From the cell containing the given text, extract its center point as (x, y) coordinate. 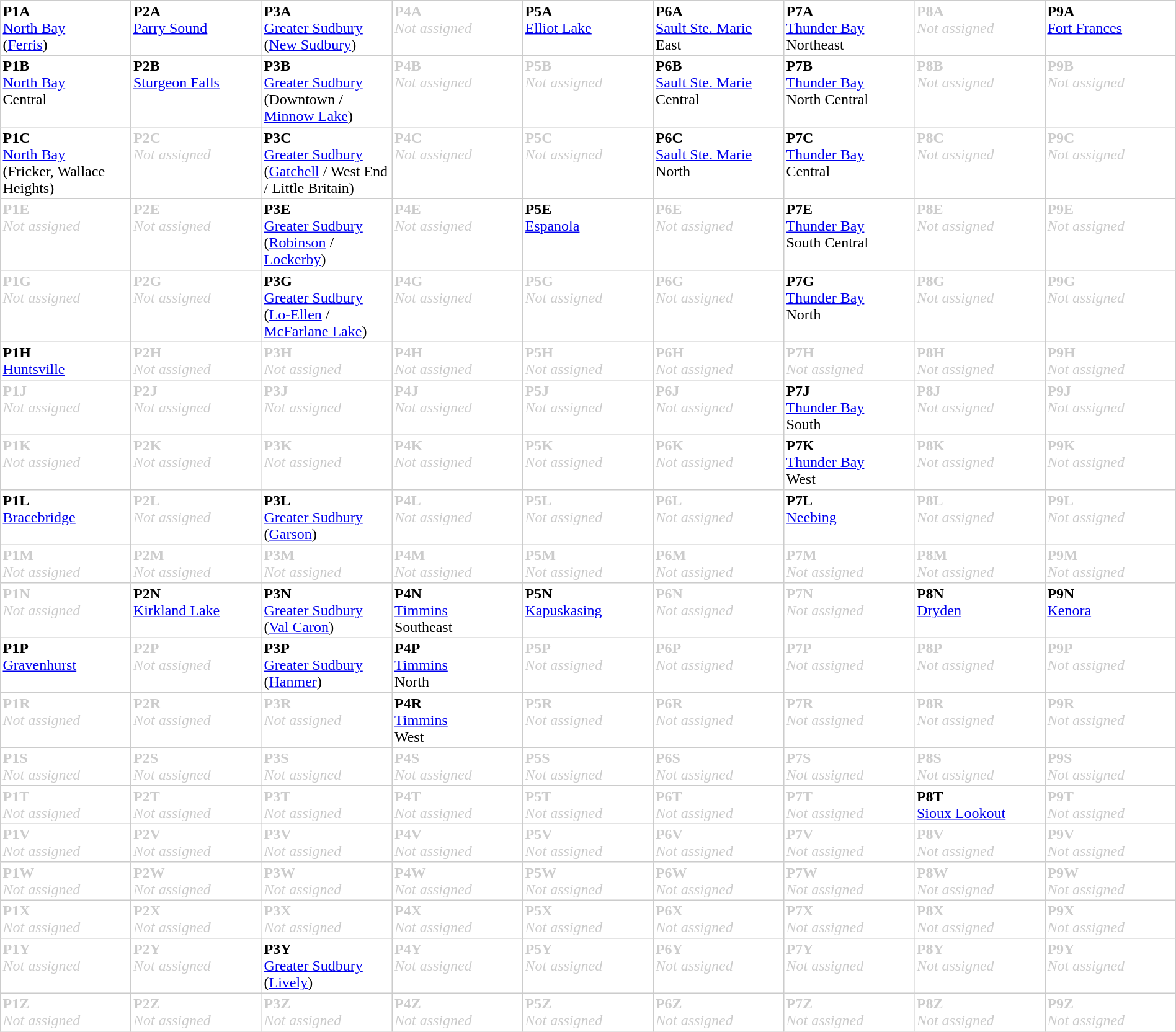
P6VNot assigned (718, 843)
P8PNot assigned (979, 665)
P5MNot assigned (588, 564)
P8XNot assigned (979, 919)
P8RNot assigned (979, 720)
P9HNot assigned (1110, 361)
P2JNot assigned (196, 407)
P2SNot assigned (196, 767)
P9MNot assigned (1110, 564)
P4GNot assigned (457, 306)
P6ASault Ste. MarieEast (718, 28)
P5RNot assigned (588, 720)
P7NNot assigned (849, 610)
P1XNot assigned (66, 919)
P2LNot assigned (196, 517)
P7GThunder BayNorth (849, 306)
P9ENot assigned (1110, 234)
P2WNot assigned (196, 881)
P1JNot assigned (66, 407)
P7TNot assigned (849, 805)
P1ENot assigned (66, 234)
P5BNot assigned (588, 91)
P2GNot assigned (196, 306)
P8KNot assigned (979, 462)
P3JNot assigned (327, 407)
P4JNot assigned (457, 407)
P4SNot assigned (457, 767)
P2XNot assigned (196, 919)
P5GNot assigned (588, 306)
P8BNot assigned (979, 91)
P2YNot assigned (196, 966)
P9TNot assigned (1110, 805)
P8TSioux Lookout (979, 805)
P1TNot assigned (66, 805)
P6GNot assigned (718, 306)
P5JNot assigned (588, 407)
P5YNot assigned (588, 966)
P3WNot assigned (327, 881)
P7LNeebing (849, 517)
P3RNot assigned (327, 720)
P6BSault Ste. MarieCentral (718, 91)
P2TNot assigned (196, 805)
P6LNot assigned (718, 517)
P5VNot assigned (588, 843)
P4ZNot assigned (457, 1012)
P3NGreater Sudbury(Val Caron) (327, 610)
P7MNot assigned (849, 564)
P5XNot assigned (588, 919)
P5HNot assigned (588, 361)
P3TNot assigned (327, 805)
P3YGreater Sudbury(Lively) (327, 966)
P1HHuntsville (66, 361)
P9VNot assigned (1110, 843)
P9AFort Frances (1110, 28)
P5ZNot assigned (588, 1012)
P1WNot assigned (66, 881)
P7SNot assigned (849, 767)
P2PNot assigned (196, 665)
P2AParry Sound (196, 28)
P5SNot assigned (588, 767)
P4KNot assigned (457, 462)
P8HNot assigned (979, 361)
P3CGreater Sudbury(Gatchell / West End / Little Britain) (327, 163)
P2ENot assigned (196, 234)
P4TNot assigned (457, 805)
P7KThunder BayWest (849, 462)
P3LGreater Sudbury(Garson) (327, 517)
P4RTimminsWest (457, 720)
P2VNot assigned (196, 843)
P4YNot assigned (457, 966)
P5LNot assigned (588, 517)
P8JNot assigned (979, 407)
P9BNot assigned (1110, 91)
P8CNot assigned (979, 163)
P9RNot assigned (1110, 720)
P6MNot assigned (718, 564)
P8VNot assigned (979, 843)
P6PNot assigned (718, 665)
P3EGreater Sudbury(Robinson / Lockerby) (327, 234)
P1PGravenhurst (66, 665)
P3MNot assigned (327, 564)
P1KNot assigned (66, 462)
P1BNorth BayCentral (66, 91)
P3GGreater Sudbury(Lo-Ellen / McFarlane Lake) (327, 306)
P3AGreater Sudbury(New Sudbury) (327, 28)
P7EThunder BaySouth Central (849, 234)
P7ZNot assigned (849, 1012)
P2RNot assigned (196, 720)
P6HNot assigned (718, 361)
P6SNot assigned (718, 767)
P2ZNot assigned (196, 1012)
P4CNot assigned (457, 163)
P7YNot assigned (849, 966)
P4ENot assigned (457, 234)
P6ZNot assigned (718, 1012)
P4XNot assigned (457, 919)
P2HNot assigned (196, 361)
P7CThunder BayCentral (849, 163)
P4WNot assigned (457, 881)
P5WNot assigned (588, 881)
P5AElliot Lake (588, 28)
P8GNot assigned (979, 306)
P3VNot assigned (327, 843)
P6WNot assigned (718, 881)
P9SNot assigned (1110, 767)
P1NNot assigned (66, 610)
P7RNot assigned (849, 720)
P1SNot assigned (66, 767)
P4ANot assigned (457, 28)
P6NNot assigned (718, 610)
P4BNot assigned (457, 91)
P1VNot assigned (66, 843)
P3XNot assigned (327, 919)
P1CNorth Bay(Fricker, Wallace Heights) (66, 163)
P9ZNot assigned (1110, 1012)
P7HNot assigned (849, 361)
P8LNot assigned (979, 517)
P1ANorth Bay(Ferris) (66, 28)
P5KNot assigned (588, 462)
P7XNot assigned (849, 919)
P6KNot assigned (718, 462)
P9NKenora (1110, 610)
P5PNot assigned (588, 665)
P2BSturgeon Falls (196, 91)
P5EEspanola (588, 234)
P9WNot assigned (1110, 881)
P2MNot assigned (196, 564)
P8ANot assigned (979, 28)
P7VNot assigned (849, 843)
P3HNot assigned (327, 361)
P2KNot assigned (196, 462)
P3KNot assigned (327, 462)
P4LNot assigned (457, 517)
P9CNot assigned (1110, 163)
P6RNot assigned (718, 720)
P4HNot assigned (457, 361)
P8YNot assigned (979, 966)
P4NTimminsSoutheast (457, 610)
P8MNot assigned (979, 564)
P1YNot assigned (66, 966)
P5TNot assigned (588, 805)
P3PGreater Sudbury(Hanmer) (327, 665)
P1MNot assigned (66, 564)
P6ENot assigned (718, 234)
P3ZNot assigned (327, 1012)
P9XNot assigned (1110, 919)
P5NKapuskasing (588, 610)
P2NKirkland Lake (196, 610)
P1LBracebridge (66, 517)
P8NDryden (979, 610)
P7AThunder BayNortheast (849, 28)
P8SNot assigned (979, 767)
P1RNot assigned (66, 720)
P9LNot assigned (1110, 517)
P6YNot assigned (718, 966)
P1ZNot assigned (66, 1012)
P6XNot assigned (718, 919)
P6JNot assigned (718, 407)
P6TNot assigned (718, 805)
P6CSault Ste. MarieNorth (718, 163)
P5CNot assigned (588, 163)
P9JNot assigned (1110, 407)
P7JThunder BaySouth (849, 407)
P9PNot assigned (1110, 665)
P8ZNot assigned (979, 1012)
P7BThunder BayNorth Central (849, 91)
P4VNot assigned (457, 843)
P1GNot assigned (66, 306)
P8ENot assigned (979, 234)
P4PTimminsNorth (457, 665)
P2CNot assigned (196, 163)
P9GNot assigned (1110, 306)
P3BGreater Sudbury(Downtown / Minnow Lake) (327, 91)
P4MNot assigned (457, 564)
P9KNot assigned (1110, 462)
P3SNot assigned (327, 767)
P9YNot assigned (1110, 966)
P7WNot assigned (849, 881)
P8WNot assigned (979, 881)
P7PNot assigned (849, 665)
